Search for the cell housing the specified text and yield its (x, y) center coordinate. 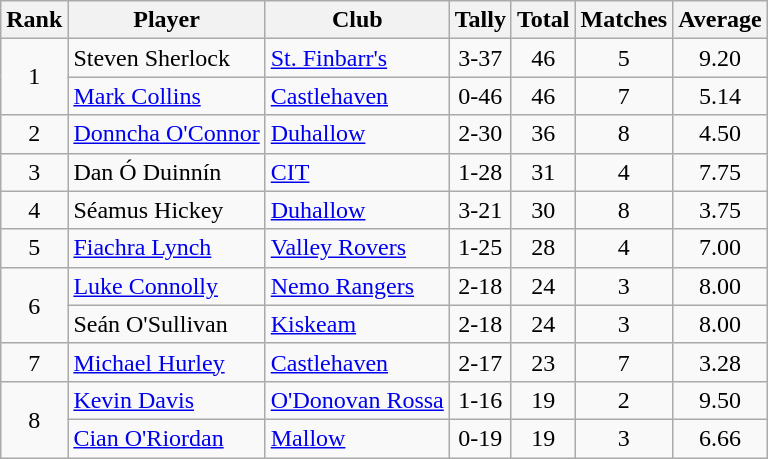
2-30 (480, 134)
Mallow (357, 438)
Club (357, 20)
9.50 (720, 400)
Kiskeam (357, 324)
1-25 (480, 248)
1-16 (480, 400)
Total (543, 20)
Luke Connolly (166, 286)
Seán O'Sullivan (166, 324)
6 (34, 305)
Cian O'Riordan (166, 438)
Tally (480, 20)
Valley Rovers (357, 248)
Kevin Davis (166, 400)
0-46 (480, 96)
Mark Collins (166, 96)
3-21 (480, 210)
1 (34, 77)
Séamus Hickey (166, 210)
3-37 (480, 58)
28 (543, 248)
Fiachra Lynch (166, 248)
Steven Sherlock (166, 58)
Average (720, 20)
St. Finbarr's (357, 58)
Dan Ó Duinnín (166, 172)
4.50 (720, 134)
2-17 (480, 362)
23 (543, 362)
CIT (357, 172)
0-19 (480, 438)
5.14 (720, 96)
O'Donovan Rossa (357, 400)
31 (543, 172)
Matches (624, 20)
30 (543, 210)
1-28 (480, 172)
Donncha O'Connor (166, 134)
Nemo Rangers (357, 286)
7.75 (720, 172)
36 (543, 134)
Rank (34, 20)
Michael Hurley (166, 362)
9.20 (720, 58)
3.28 (720, 362)
Player (166, 20)
6.66 (720, 438)
3.75 (720, 210)
7.00 (720, 248)
